Capture the cell that displays the provided text and extract its (X, Y) central coordinate. 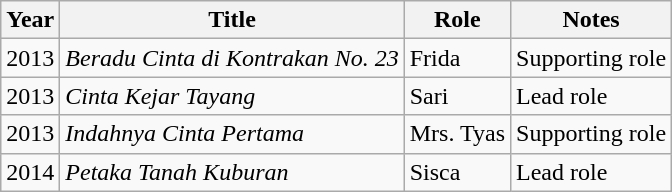
Role (457, 20)
Notes (592, 20)
Title (232, 20)
Sari (457, 96)
Year (30, 20)
Beradu Cinta di Kontrakan No. 23 (232, 58)
Sisca (457, 172)
2014 (30, 172)
Cinta Kejar Tayang (232, 96)
Indahnya Cinta Pertama (232, 134)
Mrs. Tyas (457, 134)
Frida (457, 58)
Petaka Tanah Kuburan (232, 172)
